Return [x, y] of the center of cell containing provided text 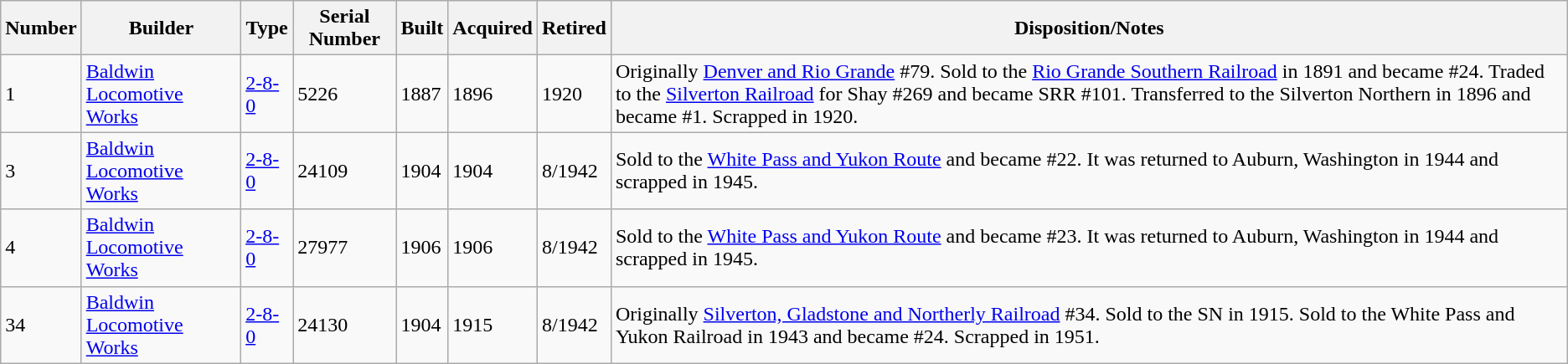
3 [41, 171]
Built [422, 28]
Disposition/Notes [1089, 28]
27977 [345, 248]
5226 [345, 94]
24130 [345, 325]
1896 [493, 94]
1 [41, 94]
4 [41, 248]
1915 [493, 325]
1920 [574, 94]
Retired [574, 28]
Sold to the White Pass and Yukon Route and became #22. It was returned to Auburn, Washington in 1944 and scrapped in 1945. [1089, 171]
Sold to the White Pass and Yukon Route and became #23. It was returned to Auburn, Washington in 1944 and scrapped in 1945. [1089, 248]
34 [41, 325]
1887 [422, 94]
Number [41, 28]
Acquired [493, 28]
24109 [345, 171]
Builder [161, 28]
Serial Number [345, 28]
Type [267, 28]
